From the cell containing the given text, extract its center point as (x, y) coordinate. 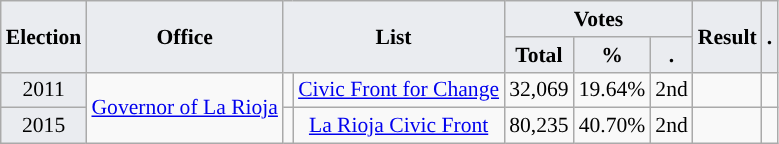
Governor of La Rioja (184, 108)
Civic Front for Change (398, 90)
40.70% (612, 126)
2011 (44, 90)
La Rioja Civic Front (398, 126)
19.64% (612, 90)
2015 (44, 126)
% (612, 55)
Votes (598, 19)
32,069 (538, 90)
Total (538, 55)
List (394, 36)
Election (44, 36)
80,235 (538, 126)
Result (728, 36)
Office (184, 36)
